Detect which cell encompasses the target text, then output its [x, y] center coordinate. 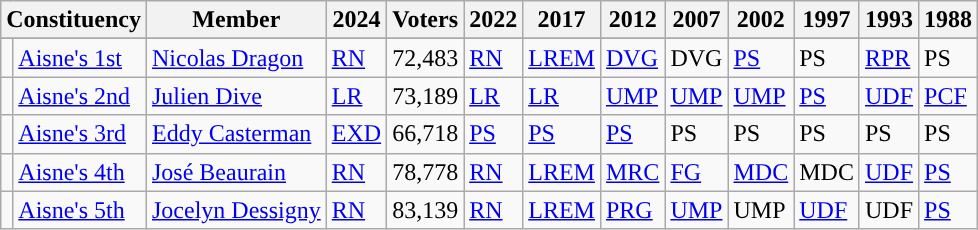
Aisne's 4th [80, 172]
73,189 [426, 96]
Aisne's 1st [80, 58]
MRC [632, 172]
1988 [948, 20]
Member [236, 20]
78,778 [426, 172]
2002 [761, 20]
PCF [948, 96]
Julien Dive [236, 96]
Constituency [74, 20]
2024 [356, 20]
2017 [562, 20]
José Beaurain [236, 172]
1997 [827, 20]
Nicolas Dragon [236, 58]
1993 [888, 20]
PRG [632, 210]
72,483 [426, 58]
2012 [632, 20]
Jocelyn Dessigny [236, 210]
Aisne's 5th [80, 210]
Aisne's 2nd [80, 96]
2007 [696, 20]
EXD [356, 134]
FG [696, 172]
83,139 [426, 210]
66,718 [426, 134]
2022 [494, 20]
Voters [426, 20]
Eddy Casterman [236, 134]
RPR [888, 58]
Aisne's 3rd [80, 134]
